For the text-containing cell, return its midpoint in (x, y) coordinate format. 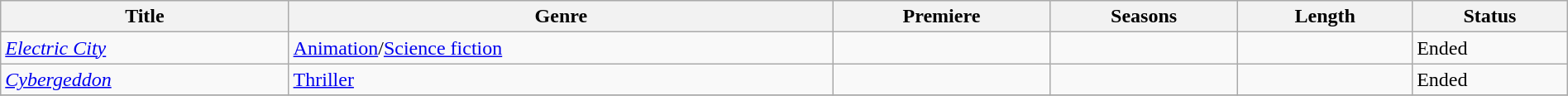
Premiere (942, 17)
Genre (561, 17)
Electric City (145, 48)
Status (1490, 17)
Title (145, 17)
Seasons (1144, 17)
Animation/Science fiction (561, 48)
Length (1325, 17)
Thriller (561, 79)
Cybergeddon (145, 79)
